Output the [X, Y] coordinate of the center of the cell containing the given text.  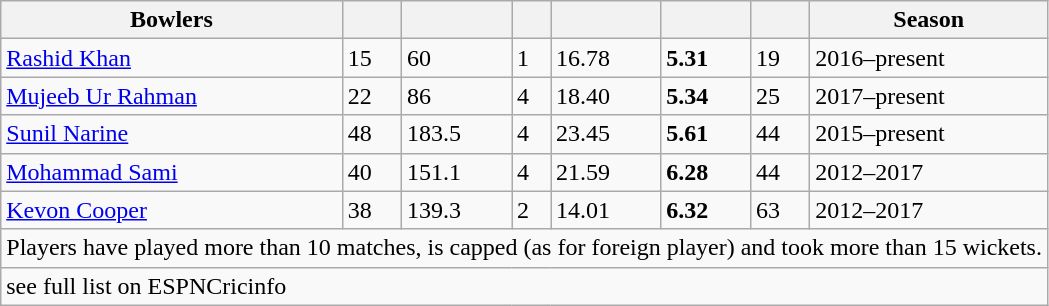
183.5 [456, 134]
86 [456, 96]
63 [780, 210]
14.01 [606, 210]
1 [532, 58]
15 [372, 58]
Mujeeb Ur Rahman [172, 96]
21.59 [606, 172]
40 [372, 172]
60 [456, 58]
2016–present [929, 58]
48 [372, 134]
5.61 [706, 134]
Bowlers [172, 20]
19 [780, 58]
2017–present [929, 96]
16.78 [606, 58]
6.32 [706, 210]
Season [929, 20]
6.28 [706, 172]
38 [372, 210]
23.45 [606, 134]
2015–present [929, 134]
2 [532, 210]
139.3 [456, 210]
Rashid Khan [172, 58]
5.31 [706, 58]
18.40 [606, 96]
151.1 [456, 172]
see full list on ESPNCricinfo [524, 286]
22 [372, 96]
Sunil Narine [172, 134]
Kevon Cooper [172, 210]
Players have played more than 10 matches, is capped (as for foreign player) and took more than 15 wickets. [524, 248]
Mohammad Sami [172, 172]
25 [780, 96]
5.34 [706, 96]
